Return (X, Y) of the center of cell containing provided text 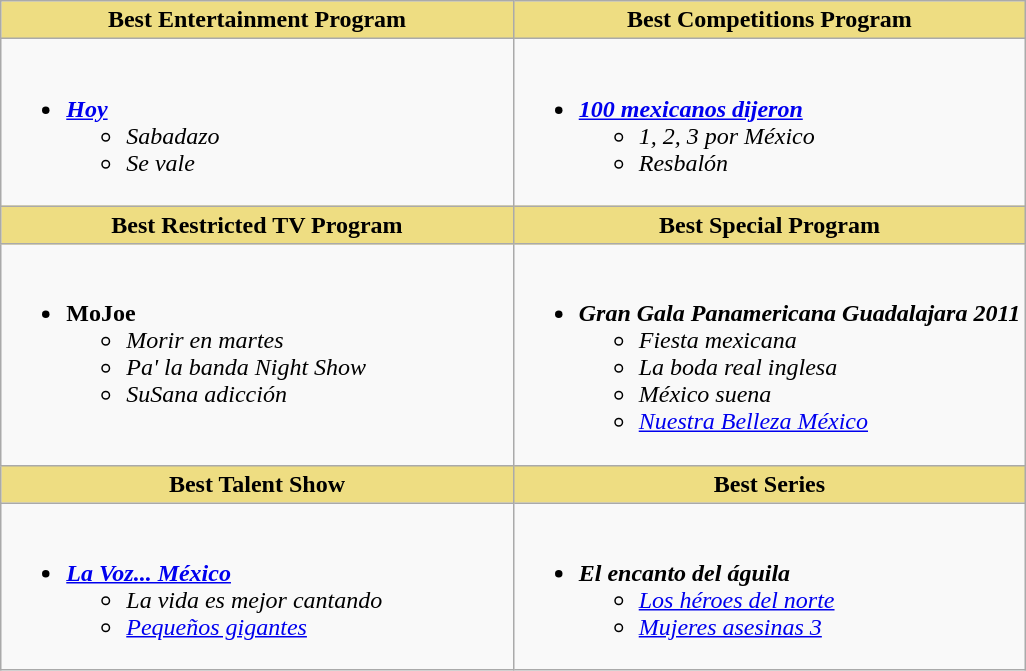
Gran Gala Panamericana Guadalajara 2011Fiesta mexicanaLa boda real inglesaMéxico suenaNuestra Belleza México (769, 354)
HoySabadazoSe vale (257, 122)
MoJoeMorir en martesPa' la banda Night ShowSuSana adicción (257, 354)
Best Talent Show (257, 484)
Best Restricted TV Program (257, 225)
Best Entertainment Program (257, 20)
Best Special Program (769, 225)
El encanto del águilaLos héroes del norteMujeres asesinas 3 (769, 586)
Best Series (769, 484)
Best Competitions Program (769, 20)
La Voz... MéxicoLa vida es mejor cantandoPequeños gigantes (257, 586)
100 mexicanos dijeron1, 2, 3 por MéxicoResbalón (769, 122)
